Pinpoint the cell where the given text exists, returning its (X, Y) midpoint coordinate. 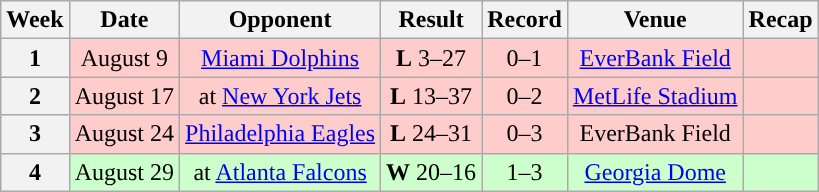
Georgia Dome (655, 172)
August 24 (124, 134)
Result (432, 20)
2 (35, 96)
L 24–31 (432, 134)
3 (35, 134)
W 20–16 (432, 172)
1 (35, 58)
August 9 (124, 58)
August 17 (124, 96)
Recap (780, 20)
Philadelphia Eagles (280, 134)
August 29 (124, 172)
4 (35, 172)
Venue (655, 20)
0–1 (525, 58)
MetLife Stadium (655, 96)
Miami Dolphins (280, 58)
Date (124, 20)
0–3 (525, 134)
0–2 (525, 96)
Week (35, 20)
L 13–37 (432, 96)
Record (525, 20)
Opponent (280, 20)
1–3 (525, 172)
L 3–27 (432, 58)
at Atlanta Falcons (280, 172)
at New York Jets (280, 96)
